Identify which cell holds the provided text, then report its (x, y) central coordinate. 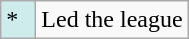
Led the league (112, 20)
* (18, 20)
